Determine the (x, y) coordinate at the center of the cell enclosing the given text.  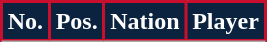
No. (26, 22)
Player (226, 22)
Pos. (76, 22)
Nation (145, 22)
